Find where the given text appears and provide that cell's center as (X, Y) coordinate. 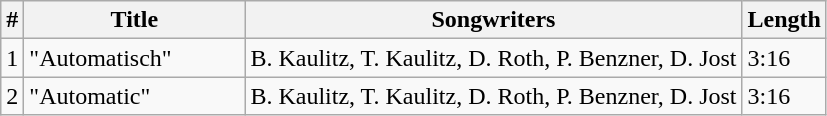
"Automatic" (134, 96)
1 (12, 58)
2 (12, 96)
Title (134, 20)
Length (784, 20)
Songwriters (494, 20)
# (12, 20)
"Automatisch" (134, 58)
